For the text-containing cell, return its midpoint in (X, Y) coordinate format. 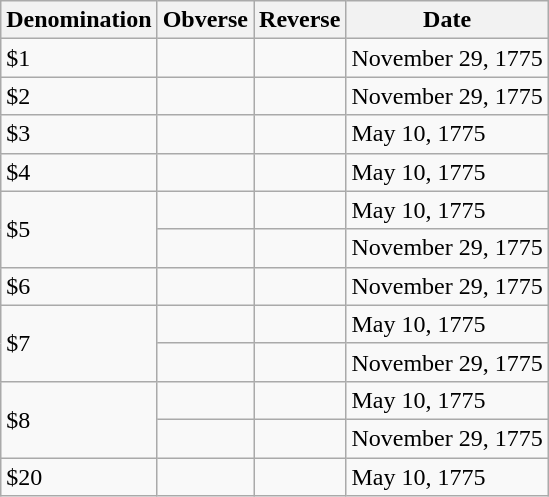
$7 (79, 343)
$8 (79, 419)
$3 (79, 134)
Denomination (79, 20)
Obverse (205, 20)
$4 (79, 172)
$1 (79, 58)
$20 (79, 477)
$2 (79, 96)
Date (447, 20)
$5 (79, 229)
$6 (79, 286)
Reverse (300, 20)
